Capture the cell that displays the provided text and extract its (x, y) central coordinate. 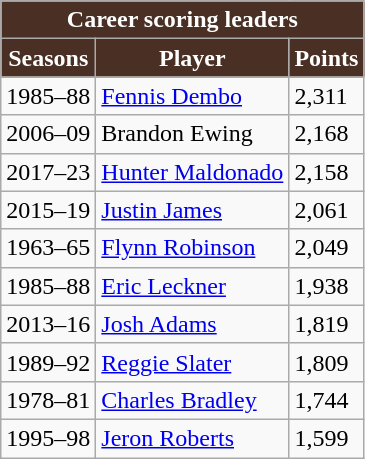
Fennis Dembo (192, 96)
2,158 (326, 172)
1,819 (326, 324)
Points (326, 58)
Justin James (192, 210)
Reggie Slater (192, 362)
1963–65 (48, 248)
1,938 (326, 286)
1,599 (326, 438)
Eric Leckner (192, 286)
2,061 (326, 210)
Flynn Robinson (192, 248)
2,049 (326, 248)
Seasons (48, 58)
Brandon Ewing (192, 134)
1,809 (326, 362)
2006–09 (48, 134)
Jeron Roberts (192, 438)
2017–23 (48, 172)
2,311 (326, 96)
1978–81 (48, 400)
1989–92 (48, 362)
Hunter Maldonado (192, 172)
2,168 (326, 134)
Josh Adams (192, 324)
1995–98 (48, 438)
2015–19 (48, 210)
1,744 (326, 400)
Player (192, 58)
Charles Bradley (192, 400)
Career scoring leaders (182, 20)
2013–16 (48, 324)
